Capture the cell that displays the provided text and extract its [x, y] central coordinate. 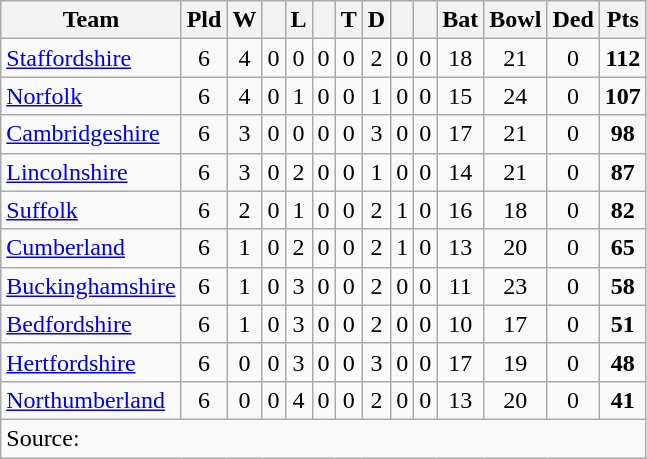
Cambridgeshire [91, 134]
Northumberland [91, 400]
Ded [573, 20]
82 [622, 210]
87 [622, 172]
98 [622, 134]
14 [460, 172]
Lincolnshire [91, 172]
T [348, 20]
Cumberland [91, 248]
51 [622, 324]
Suffolk [91, 210]
15 [460, 96]
65 [622, 248]
Staffordshire [91, 58]
24 [516, 96]
11 [460, 286]
41 [622, 400]
Team [91, 20]
23 [516, 286]
Pts [622, 20]
Bedfordshire [91, 324]
112 [622, 58]
19 [516, 362]
Norfolk [91, 96]
Source: [324, 438]
Buckinghamshire [91, 286]
16 [460, 210]
Bat [460, 20]
D [376, 20]
L [298, 20]
48 [622, 362]
Bowl [516, 20]
Pld [204, 20]
Hertfordshire [91, 362]
58 [622, 286]
10 [460, 324]
107 [622, 96]
W [244, 20]
